Identify which cell holds the provided text, then report its [X, Y] central coordinate. 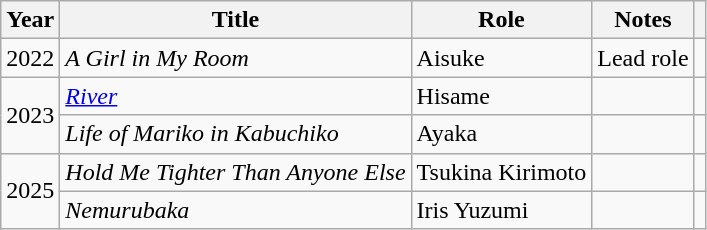
Tsukina Kirimoto [502, 172]
2025 [30, 191]
Ayaka [502, 134]
Role [502, 20]
Lead role [643, 58]
Iris Yuzumi [502, 210]
Nemurubaka [236, 210]
Hold Me Tighter Than Anyone Else [236, 172]
River [236, 96]
Notes [643, 20]
Life of Mariko in Kabuchiko [236, 134]
Hisame [502, 96]
2022 [30, 58]
Title [236, 20]
A Girl in My Room [236, 58]
2023 [30, 115]
Year [30, 20]
Aisuke [502, 58]
